Determine the [x, y] coordinate at the center of the cell enclosing the given text.  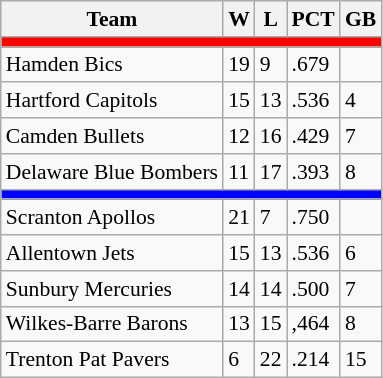
16 [271, 136]
PCT [312, 19]
Trenton Pat Pavers [112, 360]
Allentown Jets [112, 253]
W [239, 19]
.679 [312, 65]
9 [271, 65]
12 [239, 136]
Scranton Apollos [112, 218]
4 [360, 101]
19 [239, 65]
Hartford Capitols [112, 101]
17 [271, 172]
Delaware Blue Bombers [112, 172]
Camden Bullets [112, 136]
Hamden Bics [112, 65]
.393 [312, 172]
.750 [312, 218]
L [271, 19]
GB [360, 19]
Sunbury Mercuries [112, 289]
.500 [312, 289]
Wilkes-Barre Barons [112, 324]
.429 [312, 136]
Team [112, 19]
22 [271, 360]
.214 [312, 360]
,464 [312, 324]
11 [239, 172]
21 [239, 218]
